Locate the cell with the specified text and output its (x, y) center coordinate. 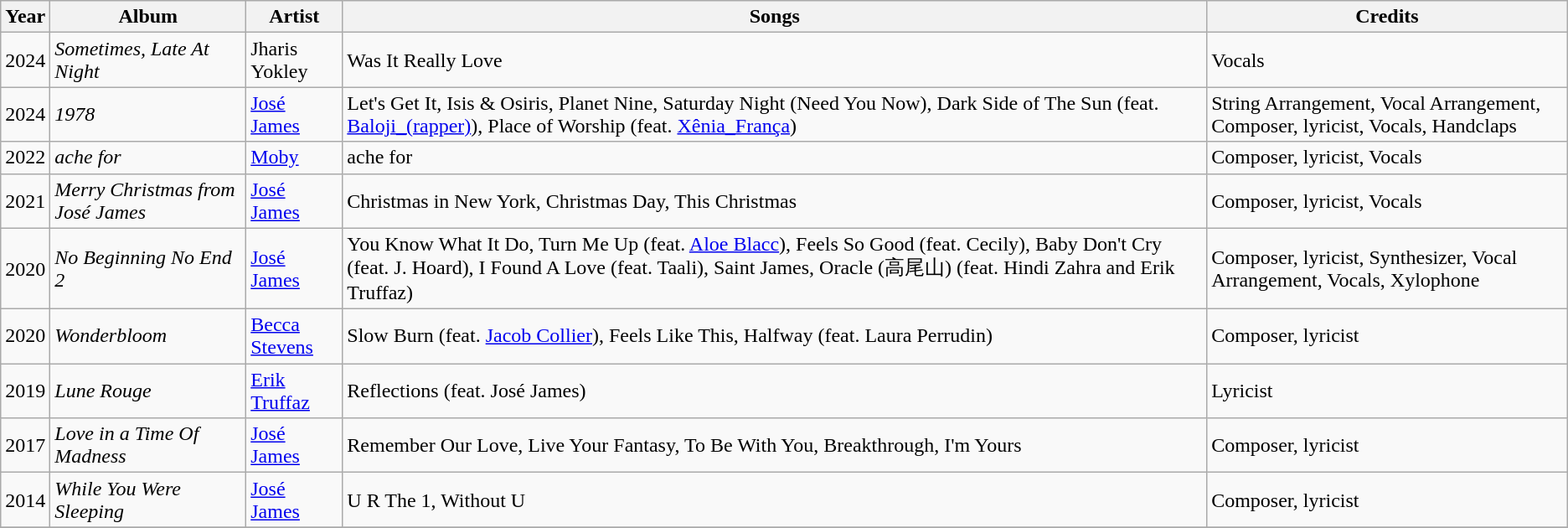
Lune Rouge (148, 391)
U R The 1, Without U (775, 500)
Lyricist (1387, 391)
Moby (295, 158)
Credits (1387, 17)
Vocals (1387, 60)
Jharis Yokley (295, 60)
Year (25, 17)
Christmas in New York, Christmas Day, This Christmas (775, 201)
2021 (25, 201)
Album (148, 17)
Reflections (feat. José James) (775, 391)
1978 (148, 114)
Merry Christmas from José James (148, 201)
2019 (25, 391)
Becca Stevens (295, 337)
Erik Truffaz (295, 391)
Remember Our Love, Live Your Fantasy, To Be With You, Breakthrough, I'm Yours (775, 446)
Was It Really Love (775, 60)
Wonderbloom (148, 337)
Composer, lyricist, Synthesizer, Vocal Arrangement, Vocals, Xylophone (1387, 268)
2022 (25, 158)
Sometimes, Late At Night (148, 60)
2017 (25, 446)
Artist (295, 17)
No Beginning No End 2 (148, 268)
Songs (775, 17)
While You Were Sleeping (148, 500)
2014 (25, 500)
Slow Burn (feat. Jacob Collier), Feels Like This, Halfway (feat. Laura Perrudin) (775, 337)
String Arrangement, Vocal Arrangement, Composer, lyricist, Vocals, Handclaps (1387, 114)
Love in a Time Of Madness (148, 446)
